Provide the (X, Y) coordinate of the cell's center where the given text is located.  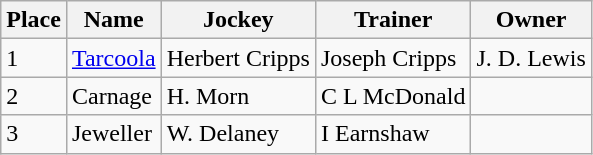
Herbert Cripps (238, 58)
Joseph Cripps (392, 58)
Tarcoola (114, 58)
Owner (531, 20)
1 (34, 58)
Jockey (238, 20)
H. Morn (238, 96)
Name (114, 20)
Trainer (392, 20)
I Earnshaw (392, 134)
Place (34, 20)
W. Delaney (238, 134)
3 (34, 134)
J. D. Lewis (531, 58)
2 (34, 96)
Jeweller (114, 134)
C L McDonald (392, 96)
Carnage (114, 96)
